For the text-containing cell, return its midpoint in [x, y] coordinate format. 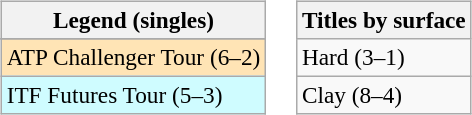
Clay (8–4) [384, 95]
Legend (singles) [133, 20]
Titles by surface [384, 20]
Hard (3–1) [384, 57]
ITF Futures Tour (5–3) [133, 95]
ATP Challenger Tour (6–2) [133, 57]
